Output the [x, y] coordinate of the center of the cell containing the given text.  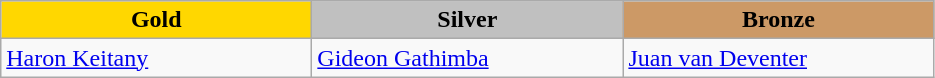
Gold [156, 20]
Gideon Gathimba [468, 58]
Haron Keitany [156, 58]
Juan van Deventer [778, 58]
Bronze [778, 20]
Silver [468, 20]
